Determine the (X, Y) coordinate at the center of the cell enclosing the given text.  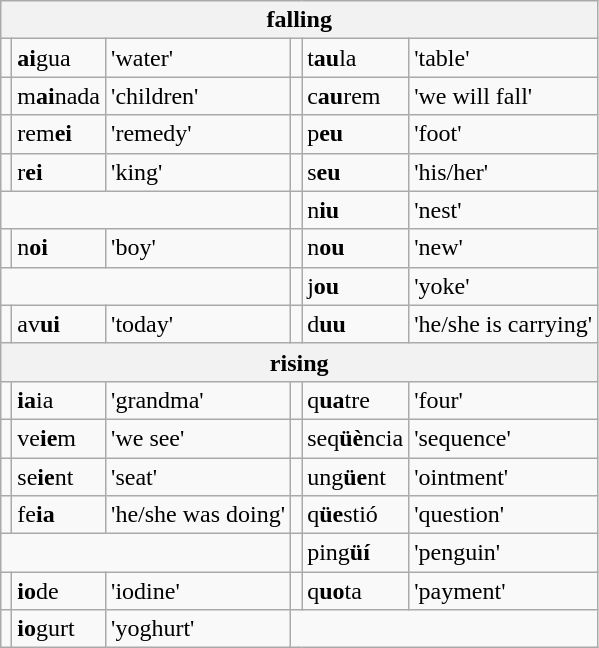
peu (356, 134)
'boy' (198, 248)
jou (356, 286)
'sequence' (504, 438)
'grandma' (198, 400)
seu (356, 172)
'water' (198, 58)
ungüent (356, 477)
qüestió (356, 515)
'his/her' (504, 172)
'king' (198, 172)
'foot' (504, 134)
seqüència (356, 438)
'ointment' (504, 477)
'yoke' (504, 286)
'we see' (198, 438)
'children' (198, 96)
taula (356, 58)
mainada (59, 96)
aigua (59, 58)
'new' (504, 248)
'he/she was doing' (198, 515)
feia (59, 515)
iaia (59, 400)
'iodine' (198, 591)
iode (59, 591)
'table' (504, 58)
seient (59, 477)
iogurt (59, 629)
avui (59, 324)
pingüí (356, 553)
nou (356, 248)
'four' (504, 400)
'payment' (504, 591)
'remedy' (198, 134)
caurem (356, 96)
'we will fall' (504, 96)
rising (300, 362)
'yoghurt' (198, 629)
rei (59, 172)
niu (356, 210)
'question' (504, 515)
quota (356, 591)
'today' (198, 324)
quatre (356, 400)
'nest' (504, 210)
veiem (59, 438)
noi (59, 248)
duu (356, 324)
'penguin' (504, 553)
falling (300, 20)
'he/she is carrying' (504, 324)
remei (59, 134)
'seat' (198, 477)
